Locate the cell with the specified text and output its (x, y) center coordinate. 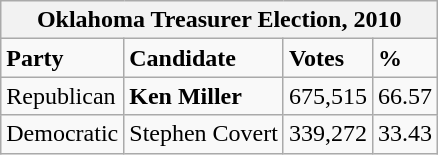
Democratic (62, 134)
Candidate (204, 58)
% (406, 58)
Votes (328, 58)
Ken Miller (204, 96)
66.57 (406, 96)
339,272 (328, 134)
Party (62, 58)
Oklahoma Treasurer Election, 2010 (220, 20)
33.43 (406, 134)
Republican (62, 96)
675,515 (328, 96)
Stephen Covert (204, 134)
